Locate the cell with the specified text and output its (X, Y) center coordinate. 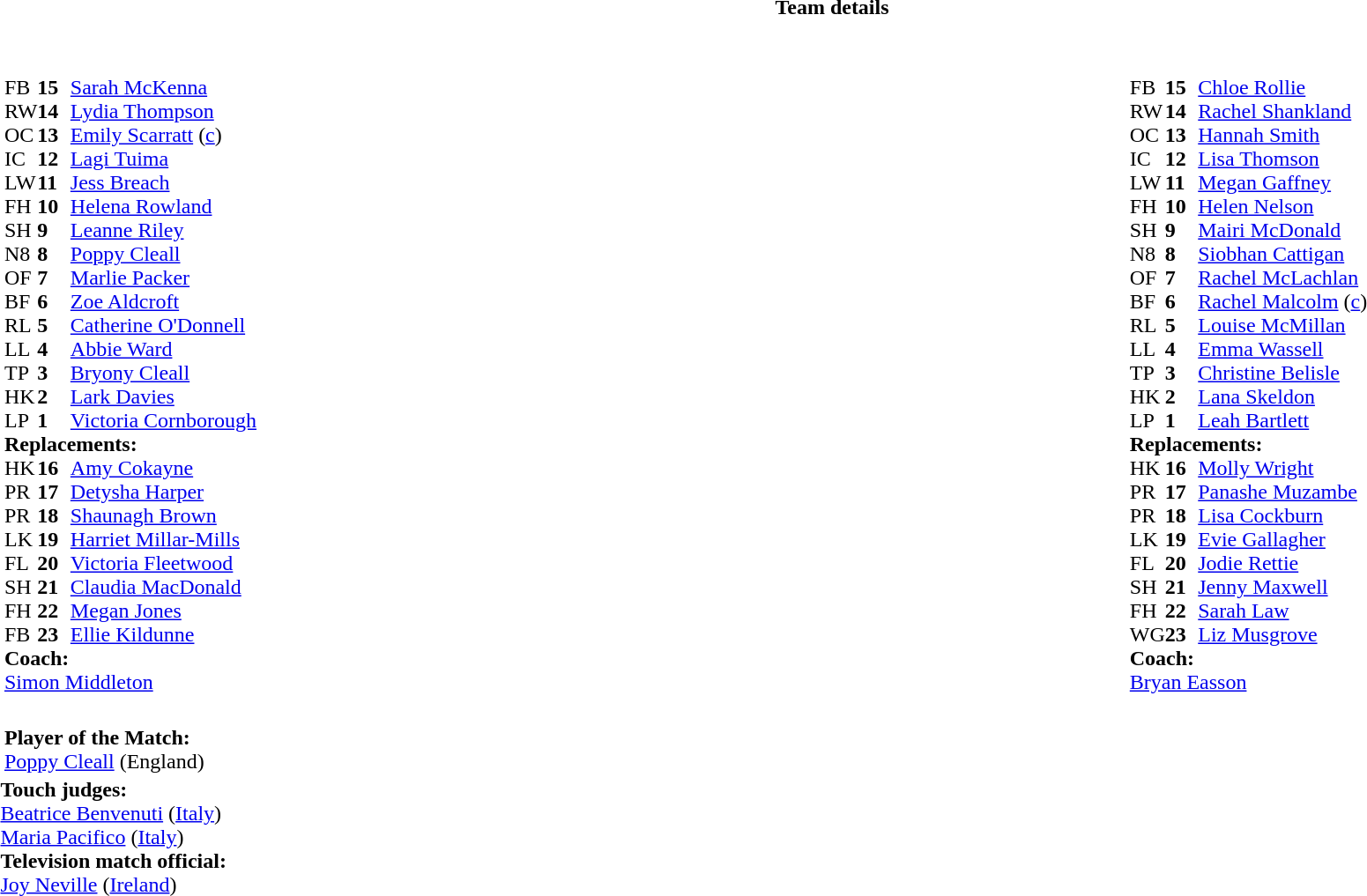
Bryan Easson (1248, 682)
Lydia Thompson (164, 111)
Siobhan Cattigan (1282, 254)
Harriet Millar-Mills (164, 539)
Lagi Tuima (164, 159)
WG (1148, 634)
Rachel Shankland (1282, 111)
Molly Wright (1282, 469)
Megan Jones (164, 611)
Mairi McDonald (1282, 231)
Helena Rowland (164, 206)
Chloe Rollie (1282, 88)
Jenny Maxwell (1282, 587)
Bryony Cleall (164, 374)
Panashe Muzambe (1282, 492)
Sarah McKenna (164, 88)
Simon Middleton (130, 682)
Emma Wassell (1282, 349)
Hannah Smith (1282, 136)
Megan Gaffney (1282, 183)
Rachel McLachlan (1282, 278)
Amy Cokayne (164, 469)
Shaunagh Brown (164, 516)
Christine Belisle (1282, 374)
Victoria Fleetwood (164, 564)
Lisa Cockburn (1282, 516)
Victoria Cornborough (164, 421)
Louise McMillan (1282, 326)
Jodie Rettie (1282, 564)
Liz Musgrove (1282, 634)
Poppy Cleall (164, 254)
Catherine O'Donnell (164, 326)
Claudia MacDonald (164, 587)
Lisa Thomson (1282, 159)
Sarah Law (1282, 611)
Marlie Packer (164, 278)
Zoe Aldcroft (164, 301)
Ellie Kildunne (164, 634)
Detysha Harper (164, 492)
Emily Scarratt (c) (164, 136)
Lark Davies (164, 396)
Leah Bartlett (1282, 421)
Lana Skeldon (1282, 396)
Jess Breach (164, 183)
Abbie Ward (164, 349)
Leanne Riley (164, 231)
Helen Nelson (1282, 206)
Rachel Malcolm (c) (1282, 301)
Evie Gallagher (1282, 539)
